Scan for the cell matching the given text and deliver its (X, Y) coordinate at center. 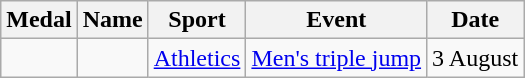
Athletics (197, 58)
Date (476, 20)
Medal (39, 20)
Sport (197, 20)
Event (336, 20)
Men's triple jump (336, 58)
3 August (476, 58)
Name (112, 20)
